Pinpoint the cell where the given text exists, returning its (x, y) midpoint coordinate. 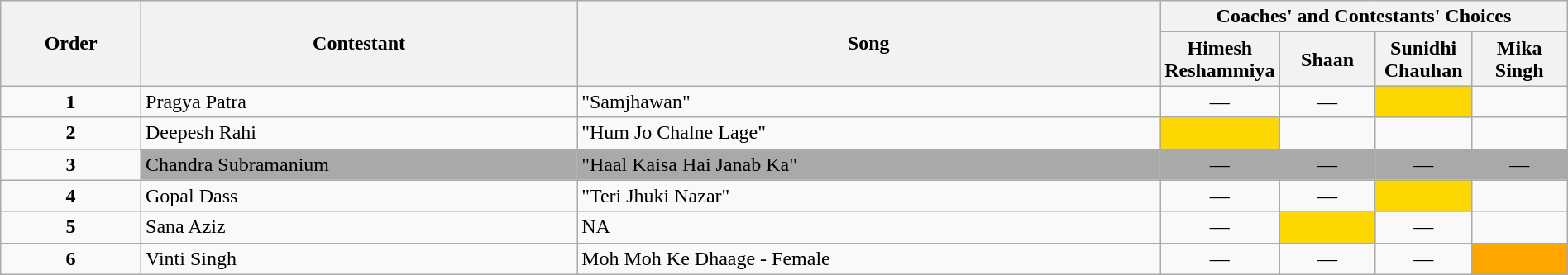
2 (71, 133)
"Haal Kaisa Hai Janab Ka" (868, 164)
Sunidhi Chauhan (1423, 59)
Song (868, 43)
Sana Aziz (359, 227)
5 (71, 227)
Moh Moh Ke Dhaage - Female (868, 258)
1 (71, 102)
6 (71, 258)
Vinti Singh (359, 258)
3 (71, 164)
Pragya Patra (359, 102)
"Hum Jo Chalne Lage" (868, 133)
"Samjhawan" (868, 102)
Shaan (1327, 59)
"Teri Jhuki Nazar" (868, 196)
Coaches' and Contestants' Choices (1365, 17)
4 (71, 196)
Contestant (359, 43)
Deepesh Rahi (359, 133)
Chandra Subramanium (359, 164)
NA (868, 227)
Gopal Dass (359, 196)
Mika Singh (1519, 59)
Himesh Reshammiya (1220, 59)
Order (71, 43)
